Determine the [X, Y] coordinate at the center of the cell enclosing the given text.  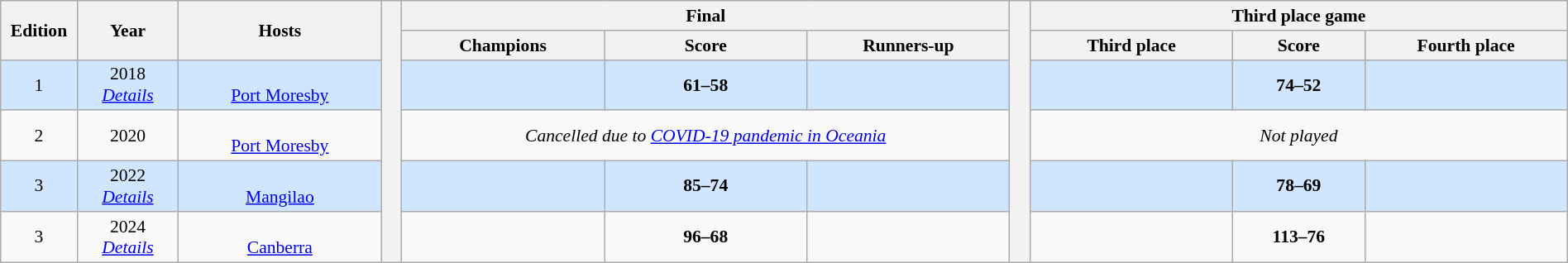
Year [127, 30]
113–76 [1298, 237]
Canberra [280, 237]
74–52 [1298, 84]
78–69 [1298, 187]
Final [705, 16]
2 [39, 136]
1 [39, 84]
Hosts [280, 30]
Edition [39, 30]
Not played [1298, 136]
96–68 [706, 237]
Cancelled due to COVID-19 pandemic in Oceania [705, 136]
2022Details [127, 187]
2020 [127, 136]
Champions [503, 45]
Fourth place [1465, 45]
2024Details [127, 237]
2018Details [127, 84]
61–58 [706, 84]
Third place [1131, 45]
Mangilao [280, 187]
Runners-up [908, 45]
85–74 [706, 187]
Third place game [1298, 16]
